Capture the cell that displays the provided text and extract its (x, y) central coordinate. 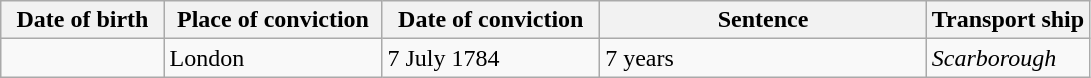
Sentence (764, 20)
7 July 1784 (491, 58)
Place of conviction (273, 20)
London (273, 58)
Scarborough (1008, 58)
Date of birth (82, 20)
Transport ship (1008, 20)
Date of conviction (491, 20)
7 years (764, 58)
